Determine the [X, Y] coordinate at the center of the cell enclosing the given text.  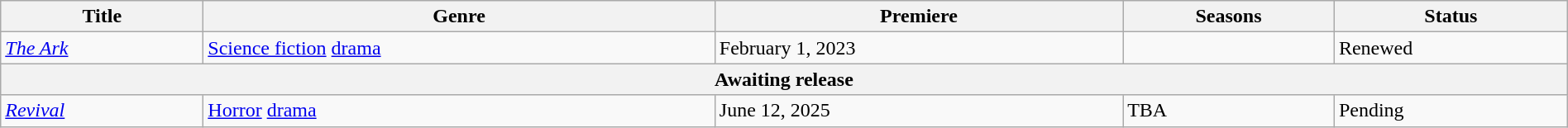
Status [1451, 17]
Revival [103, 111]
June 12, 2025 [918, 111]
Horror drama [460, 111]
The Ark [103, 48]
Renewed [1451, 48]
February 1, 2023 [918, 48]
Science fiction drama [460, 48]
TBA [1229, 111]
Genre [460, 17]
Seasons [1229, 17]
Pending [1451, 111]
Title [103, 17]
Awaiting release [784, 79]
Premiere [918, 17]
